Detect which cell encompasses the target text, then output its [x, y] center coordinate. 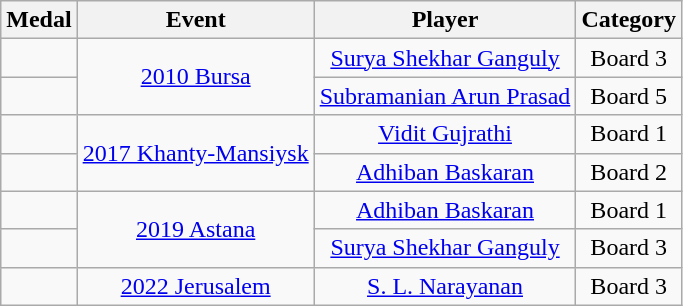
Medal [39, 20]
2019 Astana [196, 229]
Event [196, 20]
Vidit Gujrathi [445, 134]
2017 Khanty-Mansiysk [196, 153]
S. L. Narayanan [445, 286]
Player [445, 20]
2010 Bursa [196, 77]
Category [629, 20]
2022 Jerusalem [196, 286]
Subramanian Arun Prasad [445, 96]
Board 5 [629, 96]
Board 2 [629, 172]
